Detect which cell encompasses the target text, then output its [x, y] center coordinate. 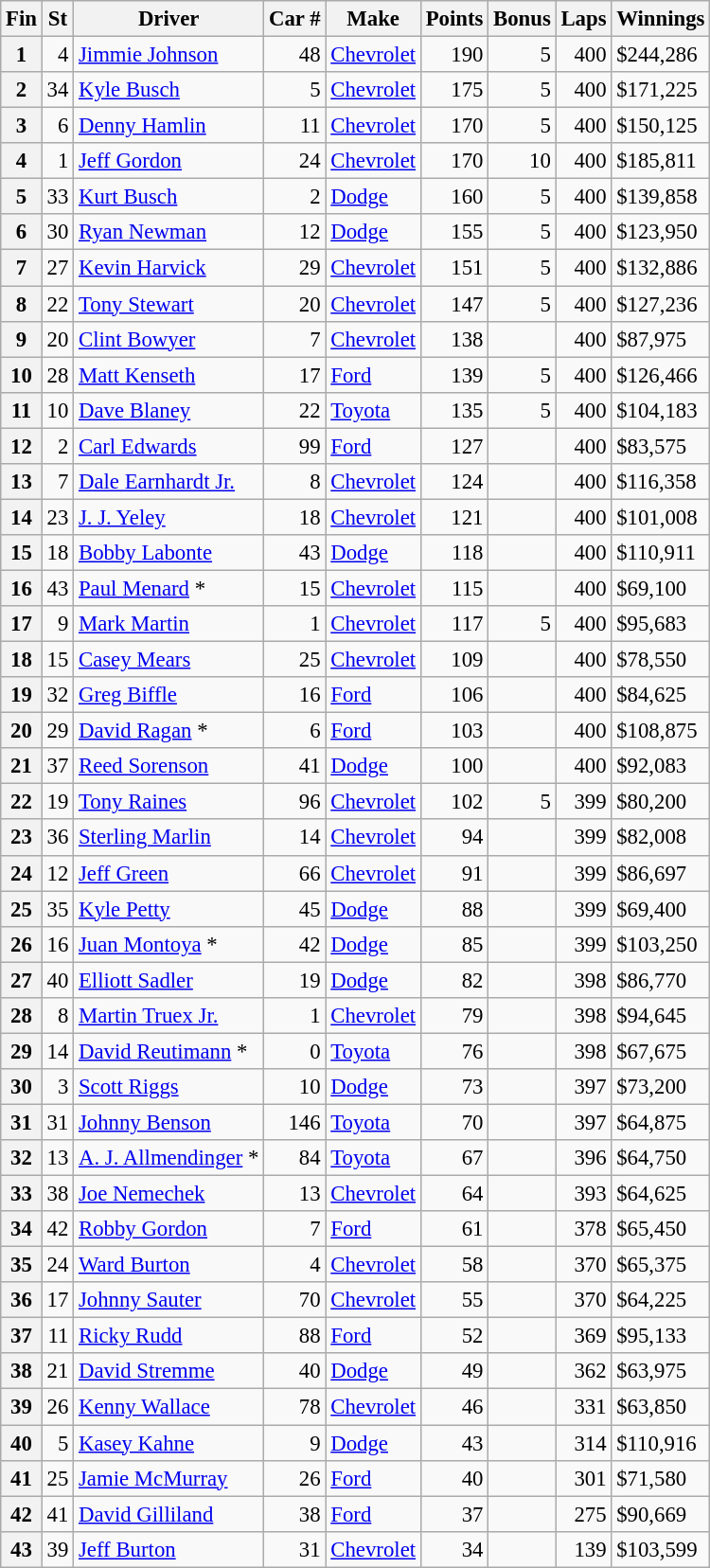
$110,911 [661, 553]
$86,770 [661, 980]
Bonus [523, 19]
$185,811 [661, 161]
190 [454, 55]
$110,916 [661, 1443]
Jamie McMurray [169, 1478]
Winnings [661, 19]
Jimmie Johnson [169, 55]
Dale Earnhardt Jr. [169, 482]
$86,697 [661, 873]
Jeff Burton [169, 1549]
Fin [22, 19]
175 [454, 90]
49 [454, 1372]
$127,236 [661, 304]
$78,550 [661, 660]
396 [583, 1158]
84 [295, 1158]
David Stremme [169, 1372]
$90,669 [661, 1514]
Johnny Sauter [169, 1300]
$95,683 [661, 624]
331 [583, 1407]
Kasey Kahne [169, 1443]
45 [295, 909]
Driver [169, 19]
67 [454, 1158]
66 [295, 873]
$82,008 [661, 838]
David Ragan * [169, 731]
118 [454, 553]
Johnny Benson [169, 1122]
J. J. Yeley [169, 517]
115 [454, 588]
Casey Mears [169, 660]
$64,750 [661, 1158]
$63,975 [661, 1372]
$123,950 [661, 232]
138 [454, 339]
124 [454, 482]
$132,886 [661, 268]
$71,580 [661, 1478]
99 [295, 446]
82 [454, 980]
$103,250 [661, 944]
$73,200 [661, 1087]
0 [295, 1051]
Kurt Busch [169, 197]
275 [583, 1514]
$64,225 [661, 1300]
$103,599 [661, 1549]
Tony Stewart [169, 304]
301 [583, 1478]
393 [583, 1194]
Juan Montoya * [169, 944]
$69,100 [661, 588]
64 [454, 1194]
A. J. Allmendinger * [169, 1158]
$116,358 [661, 482]
$69,400 [661, 909]
Robby Gordon [169, 1229]
Car # [295, 19]
Laps [583, 19]
St [57, 19]
Clint Bowyer [169, 339]
Reed Sorenson [169, 766]
$139,858 [661, 197]
127 [454, 446]
Kyle Busch [169, 90]
155 [454, 232]
91 [454, 873]
$94,645 [661, 1016]
$80,200 [661, 802]
314 [583, 1443]
Elliott Sadler [169, 980]
146 [295, 1122]
$104,183 [661, 410]
Kevin Harvick [169, 268]
Sterling Marlin [169, 838]
96 [295, 802]
160 [454, 197]
Joe Nemechek [169, 1194]
109 [454, 660]
$150,125 [661, 126]
Ryan Newman [169, 232]
Ricky Rudd [169, 1336]
Denny Hamlin [169, 126]
46 [454, 1407]
David Reutimann * [169, 1051]
$65,450 [661, 1229]
Make [373, 19]
$64,625 [661, 1194]
76 [454, 1051]
Jeff Gordon [169, 161]
$171,225 [661, 90]
Carl Edwards [169, 446]
$64,875 [661, 1122]
55 [454, 1300]
$87,975 [661, 339]
$83,575 [661, 446]
Greg Biffle [169, 695]
106 [454, 695]
58 [454, 1265]
Paul Menard * [169, 588]
$92,083 [661, 766]
151 [454, 268]
David Gilliland [169, 1514]
$101,008 [661, 517]
378 [583, 1229]
Tony Raines [169, 802]
102 [454, 802]
73 [454, 1087]
Points [454, 19]
Jeff Green [169, 873]
369 [583, 1336]
121 [454, 517]
103 [454, 731]
61 [454, 1229]
Scott Riggs [169, 1087]
$95,133 [661, 1336]
85 [454, 944]
$108,875 [661, 731]
362 [583, 1372]
Matt Kenseth [169, 375]
48 [295, 55]
Mark Martin [169, 624]
$244,286 [661, 55]
Kenny Wallace [169, 1407]
94 [454, 838]
78 [295, 1407]
147 [454, 304]
$65,375 [661, 1265]
117 [454, 624]
Ward Burton [169, 1265]
Bobby Labonte [169, 553]
$63,850 [661, 1407]
Kyle Petty [169, 909]
Martin Truex Jr. [169, 1016]
$67,675 [661, 1051]
100 [454, 766]
$126,466 [661, 375]
Dave Blaney [169, 410]
52 [454, 1336]
$84,625 [661, 695]
135 [454, 410]
79 [454, 1016]
